Determine the (X, Y) coordinate at the center of the cell enclosing the given text.  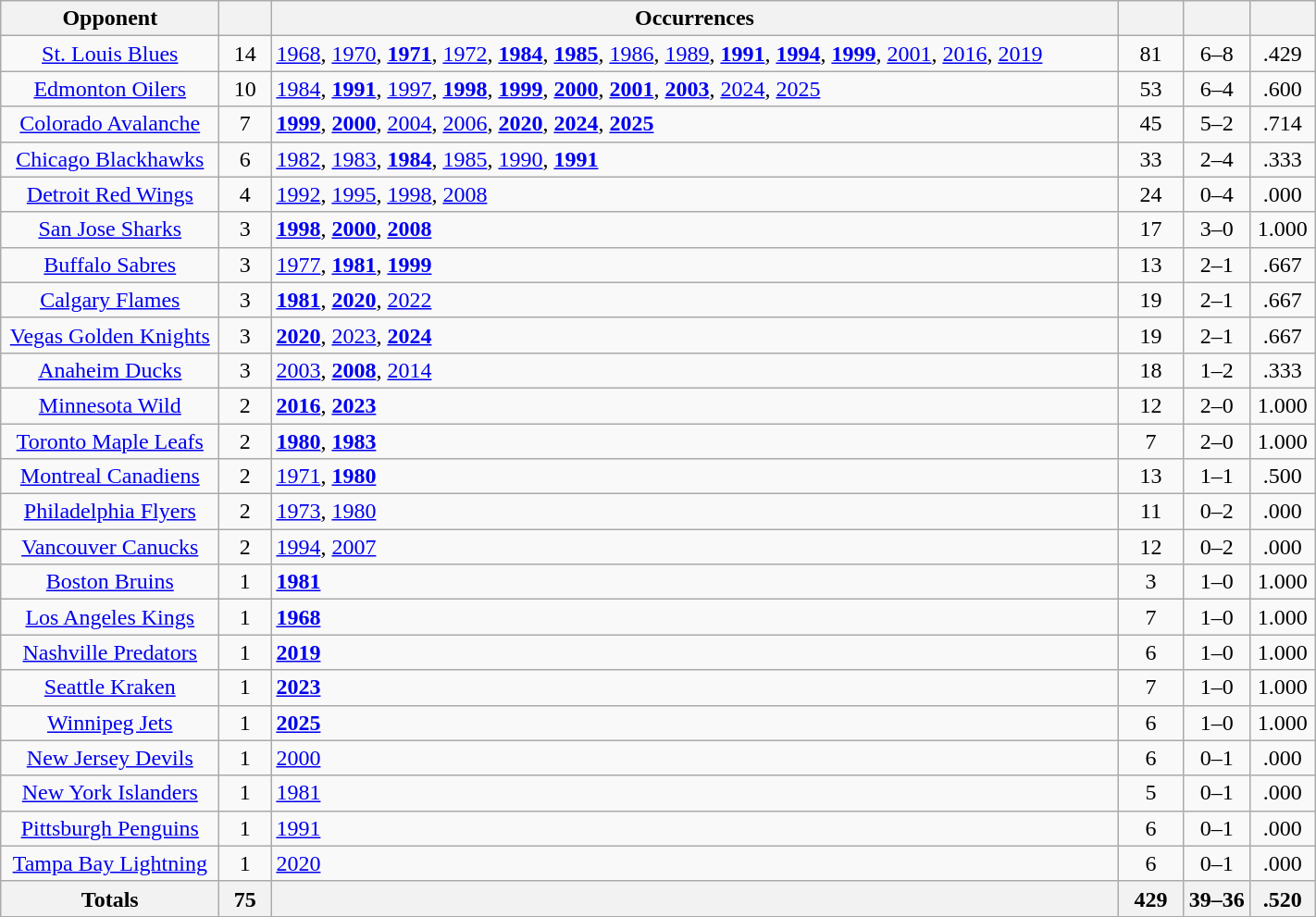
1–2 (1216, 370)
Minnesota Wild (110, 405)
2025 (694, 723)
Tampa Bay Lightning (110, 863)
1991 (694, 828)
St. Louis Blues (110, 54)
Nashville Predators (110, 652)
1980, 1983 (694, 441)
3–0 (1216, 229)
1984, 1991, 1997, 1998, 1999, 2000, 2001, 2003, 2024, 2025 (694, 89)
Colorado Avalanche (110, 124)
Chicago Blackhawks (110, 159)
1968 (694, 617)
Boston Bruins (110, 582)
1977, 1981, 1999 (694, 265)
53 (1151, 89)
Detroit Red Wings (110, 194)
2023 (694, 688)
2003, 2008, 2014 (694, 370)
1981, 2020, 2022 (694, 300)
6–4 (1216, 89)
New York Islanders (110, 793)
.600 (1283, 89)
0–4 (1216, 194)
Philadelphia Flyers (110, 512)
Winnipeg Jets (110, 723)
.520 (1283, 898)
Occurrences (694, 19)
Seattle Kraken (110, 688)
2020, 2023, 2024 (694, 335)
Buffalo Sabres (110, 265)
1982, 1983, 1984, 1985, 1990, 1991 (694, 159)
San Jose Sharks (110, 229)
81 (1151, 54)
429 (1151, 898)
10 (245, 89)
1968, 1970, 1971, 1972, 1984, 1985, 1986, 1989, 1991, 1994, 1999, 2001, 2016, 2019 (694, 54)
75 (245, 898)
39–36 (1216, 898)
45 (1151, 124)
Anaheim Ducks (110, 370)
4 (245, 194)
Vancouver Canucks (110, 547)
Montreal Canadiens (110, 477)
18 (1151, 370)
2–4 (1216, 159)
17 (1151, 229)
Toronto Maple Leafs (110, 441)
1973, 1980 (694, 512)
11 (1151, 512)
1998, 2000, 2008 (694, 229)
2016, 2023 (694, 405)
Totals (110, 898)
24 (1151, 194)
Pittsburgh Penguins (110, 828)
6–8 (1216, 54)
Los Angeles Kings (110, 617)
Vegas Golden Knights (110, 335)
2000 (694, 758)
Opponent (110, 19)
Calgary Flames (110, 300)
5 (1151, 793)
Edmonton Oilers (110, 89)
.714 (1283, 124)
5–2 (1216, 124)
.500 (1283, 477)
New Jersey Devils (110, 758)
1999, 2000, 2004, 2006, 2020, 2024, 2025 (694, 124)
2019 (694, 652)
.429 (1283, 54)
1994, 2007 (694, 547)
2020 (694, 863)
1971, 1980 (694, 477)
14 (245, 54)
33 (1151, 159)
1992, 1995, 1998, 2008 (694, 194)
1–1 (1216, 477)
